From the cell containing the given text, extract its center point as [X, Y] coordinate. 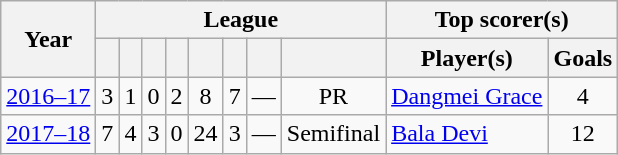
24 [206, 134]
Semifinal [333, 134]
Player(s) [467, 58]
12 [583, 134]
1 [130, 96]
PR [333, 96]
Year [48, 39]
Goals [583, 58]
Dangmei Grace [467, 96]
League [241, 20]
Bala Devi [467, 134]
2016–17 [48, 96]
Top scorer(s) [502, 20]
2017–18 [48, 134]
2 [176, 96]
8 [206, 96]
